Pinpoint the cell where the given text exists, returning its (x, y) midpoint coordinate. 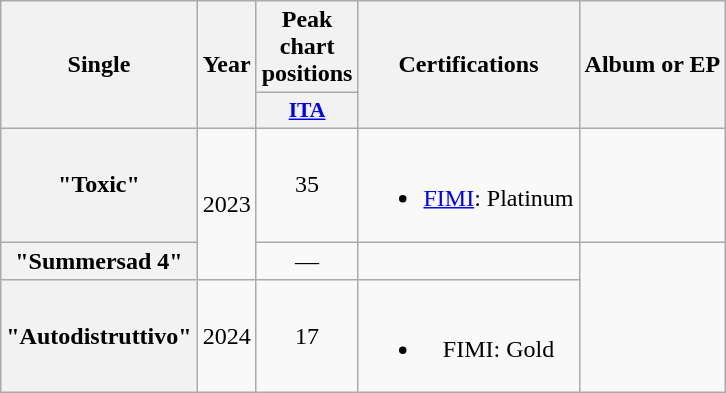
"Toxic" (99, 184)
ITA (307, 111)
Certifications (468, 65)
Single (99, 65)
— (307, 261)
FIMI: Gold (468, 336)
35 (307, 184)
2024 (226, 336)
Peak chart positions (307, 47)
Album or EP (652, 65)
2023 (226, 204)
Year (226, 65)
"Summersad 4" (99, 261)
FIMI: Platinum (468, 184)
17 (307, 336)
"Autodistruttivo" (99, 336)
